Detect which cell encompasses the target text, then output its (X, Y) center coordinate. 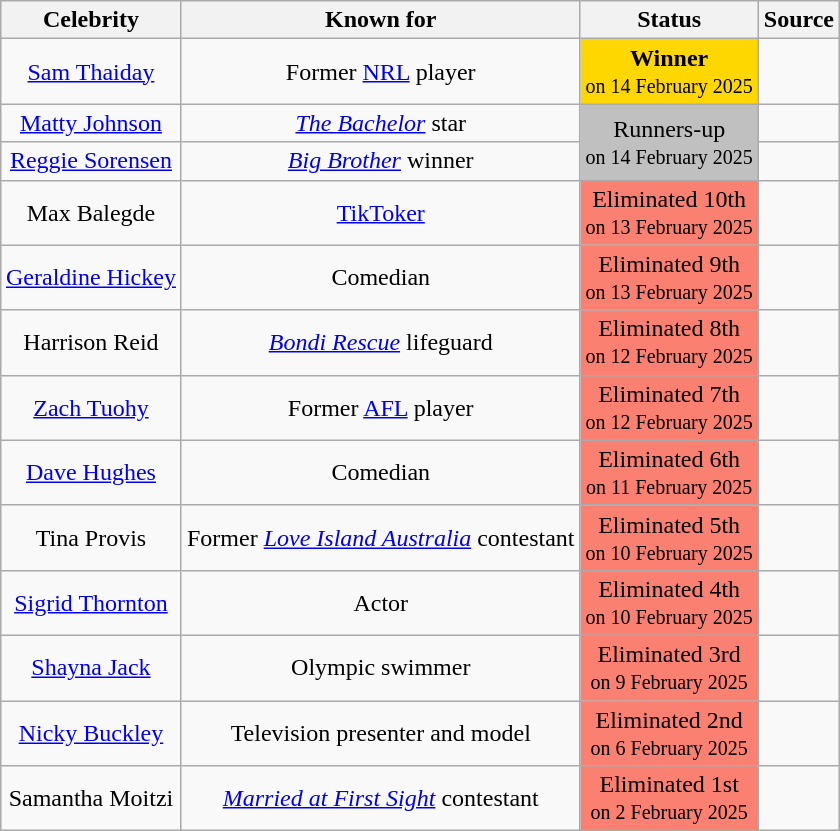
Eliminated 3rd on 9 February 2025 (669, 668)
Former NRL player (380, 72)
Zach Tuohy (90, 408)
Shayna Jack (90, 668)
Sam Thaiday (90, 72)
Former AFL player (380, 408)
Known for (380, 20)
The Bachelor star (380, 123)
Eliminated 2nd on 6 February 2025 (669, 732)
Eliminated 6th on 11 February 2025 (669, 472)
Olympic swimmer (380, 668)
Samantha Moitzi (90, 798)
Eliminated 8th on 12 February 2025 (669, 342)
TikToker (380, 212)
Max Balegde (90, 212)
Nicky Buckley (90, 732)
Source (798, 20)
Harrison Reid (90, 342)
Bondi Rescue lifeguard (380, 342)
Matty Johnson (90, 123)
Celebrity (90, 20)
Eliminated 10th on 13 February 2025 (669, 212)
Dave Hughes (90, 472)
Eliminated 9th on 13 February 2025 (669, 278)
Runners-upon 14 February 2025 (669, 142)
Sigrid Thornton (90, 602)
Former Love Island Australia contestant (380, 538)
Television presenter and model (380, 732)
Eliminated 4th on 10 February 2025 (669, 602)
Winneron 14 February 2025 (669, 72)
Status (669, 20)
Married at First Sight contestant (380, 798)
Eliminated 1st on 2 February 2025 (669, 798)
Eliminated 7th on 12 February 2025 (669, 408)
Reggie Sorensen (90, 161)
Geraldine Hickey (90, 278)
Eliminated 5th on 10 February 2025 (669, 538)
Tina Provis (90, 538)
Actor (380, 602)
Big Brother winner (380, 161)
